Identify which cell holds the provided text, then report its (x, y) central coordinate. 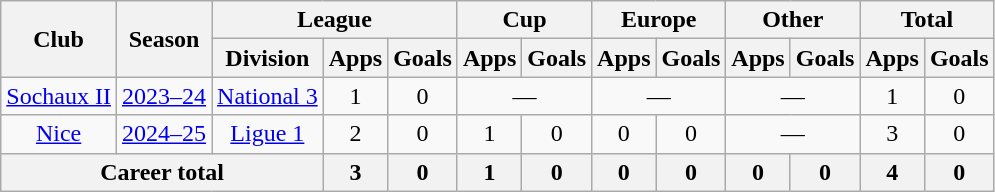
2 (355, 134)
Sochaux II (59, 96)
4 (892, 172)
League (335, 20)
Season (164, 39)
Club (59, 39)
Ligue 1 (268, 134)
Division (268, 58)
Nice (59, 134)
Total (927, 20)
Career total (162, 172)
2024–25 (164, 134)
Cup (524, 20)
Europe (659, 20)
National 3 (268, 96)
Other (793, 20)
2023–24 (164, 96)
